From the cell containing the given text, extract its center point as [x, y] coordinate. 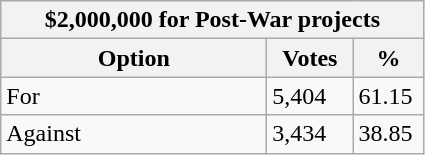
Against [134, 134]
5,404 [310, 96]
Option [134, 58]
61.15 [388, 96]
$2,000,000 for Post-War projects [212, 20]
38.85 [388, 134]
% [388, 58]
Votes [310, 58]
For [134, 96]
3,434 [310, 134]
